Locate the cell with the specified text and output its (X, Y) center coordinate. 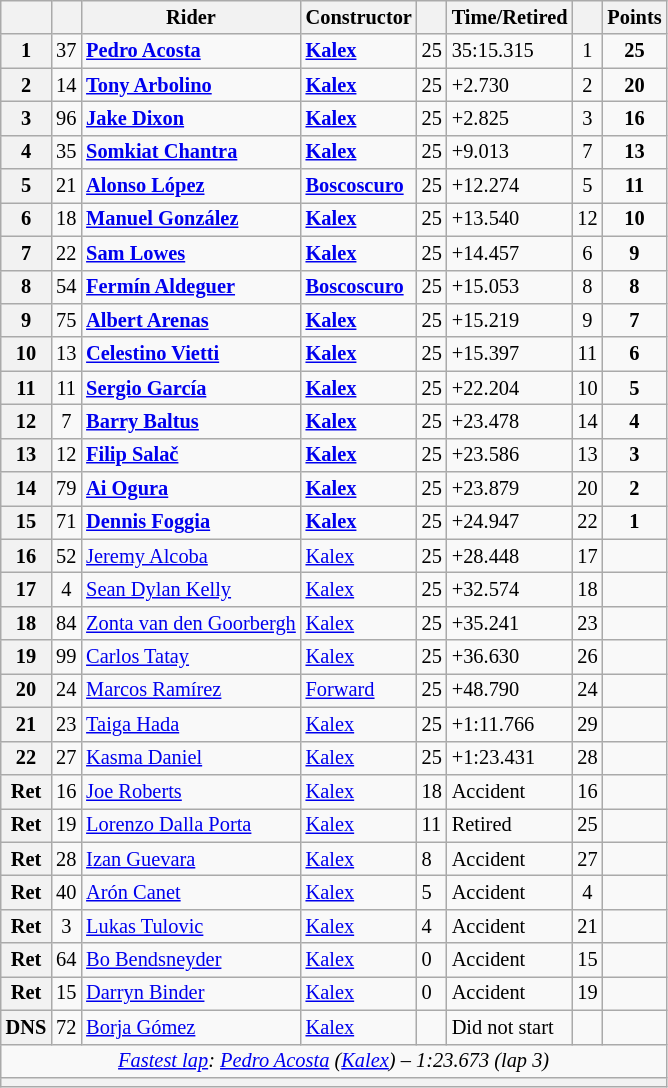
Zonta van den Goorbergh (190, 623)
+1:11.766 (510, 724)
Borja Gómez (190, 1027)
+28.448 (510, 556)
+15.053 (510, 287)
+32.574 (510, 589)
+15.397 (510, 354)
52 (66, 556)
64 (66, 960)
+36.630 (510, 657)
Celestino Vietti (190, 354)
26 (587, 657)
+15.219 (510, 320)
Forward (359, 690)
Marcos Ramírez (190, 690)
54 (66, 287)
Lukas Tulovic (190, 926)
Arón Canet (190, 892)
29 (587, 724)
Tony Arbolino (190, 85)
Darryn Binder (190, 993)
Carlos Tatay (190, 657)
+22.204 (510, 388)
71 (66, 522)
35:15.315 (510, 51)
Joe Roberts (190, 791)
+23.478 (510, 421)
Sam Lowes (190, 253)
99 (66, 657)
Manuel González (190, 219)
Rider (190, 17)
Sean Dylan Kelly (190, 589)
Albert Arenas (190, 320)
40 (66, 892)
Fermín Aldeguer (190, 287)
Barry Baltus (190, 421)
35 (66, 152)
Somkiat Chantra (190, 152)
Pedro Acosta (190, 51)
Dennis Foggia (190, 522)
+24.947 (510, 522)
+35.241 (510, 623)
Izan Guevara (190, 859)
Time/Retired (510, 17)
+2.825 (510, 118)
Filip Salač (190, 455)
+13.540 (510, 219)
Jeremy Alcoba (190, 556)
Sergio García (190, 388)
+48.790 (510, 690)
Ai Ogura (190, 489)
Alonso López (190, 186)
Constructor (359, 17)
Bo Bendsneyder (190, 960)
37 (66, 51)
72 (66, 1027)
+23.586 (510, 455)
+14.457 (510, 253)
Fastest lap: Pedro Acosta (Kalex) – 1:23.673 (lap 3) (334, 1061)
Points (634, 17)
+9.013 (510, 152)
+2.730 (510, 85)
96 (66, 118)
+12.274 (510, 186)
Retired (510, 825)
DNS (26, 1027)
Jake Dixon (190, 118)
79 (66, 489)
Lorenzo Dalla Porta (190, 825)
Did not start (510, 1027)
+23.879 (510, 489)
+1:23.431 (510, 758)
75 (66, 320)
Taiga Hada (190, 724)
Kasma Daniel (190, 758)
84 (66, 623)
